Pinpoint the cell where the given text exists, returning its [x, y] midpoint coordinate. 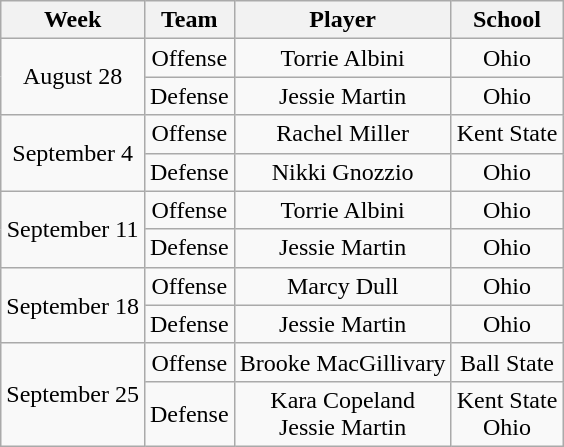
Kent StateOhio [507, 414]
September 18 [73, 305]
Rachel Miller [342, 134]
Brooke MacGillivary [342, 362]
September 25 [73, 394]
Ball State [507, 362]
Kent State [507, 134]
August 28 [73, 77]
Nikki Gnozzio [342, 172]
September 4 [73, 153]
Kara CopelandJessie Martin [342, 414]
School [507, 20]
Marcy Dull [342, 286]
September 11 [73, 229]
Player [342, 20]
Week [73, 20]
Team [189, 20]
